Search for the cell housing the specified text and yield its (X, Y) center coordinate. 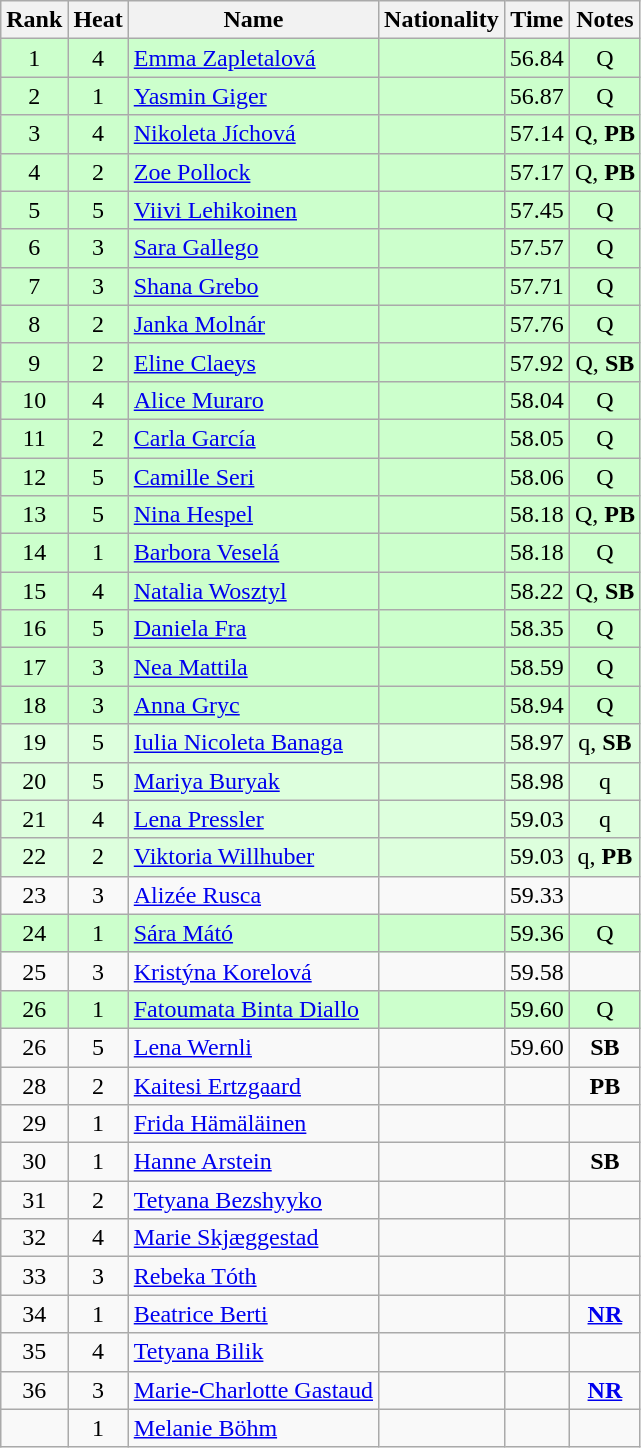
17 (34, 667)
Nina Hespel (253, 515)
31 (34, 1200)
16 (34, 629)
Melanie Böhm (253, 1428)
14 (34, 553)
Nea Mattila (253, 667)
24 (34, 933)
56.84 (536, 58)
q, PB (604, 857)
Time (536, 20)
59.33 (536, 895)
Natalia Wosztyl (253, 591)
57.45 (536, 210)
Lena Pressler (253, 819)
33 (34, 1276)
Hanne Arstein (253, 1162)
56.87 (536, 96)
35 (34, 1352)
Name (253, 20)
Camille Seri (253, 477)
Viktoria Willhuber (253, 857)
Anna Gryc (253, 705)
57.92 (536, 362)
21 (34, 819)
q, SB (604, 743)
Nikoleta Jíchová (253, 134)
Sára Mátó (253, 933)
57.76 (536, 324)
58.97 (536, 743)
Barbora Veselá (253, 553)
Fatoumata Binta Diallo (253, 1009)
Frida Hämäläinen (253, 1124)
25 (34, 971)
11 (34, 438)
29 (34, 1124)
Iulia Nicoleta Banaga (253, 743)
Carla García (253, 438)
Janka Molnár (253, 324)
58.59 (536, 667)
12 (34, 477)
Zoe Pollock (253, 172)
Mariya Buryak (253, 781)
Tetyana Bezshyyko (253, 1200)
32 (34, 1238)
57.17 (536, 172)
Emma Zapletalová (253, 58)
Alizée Rusca (253, 895)
Heat (98, 20)
Beatrice Berti (253, 1314)
Viivi Lehikoinen (253, 210)
58.94 (536, 705)
18 (34, 705)
7 (34, 286)
Yasmin Giger (253, 96)
58.35 (536, 629)
19 (34, 743)
28 (34, 1085)
58.22 (536, 591)
6 (34, 248)
36 (34, 1390)
Marie Skjæggestad (253, 1238)
8 (34, 324)
Alice Muraro (253, 400)
22 (34, 857)
58.98 (536, 781)
Eline Claeys (253, 362)
Rank (34, 20)
Daniela Fra (253, 629)
58.06 (536, 477)
Kristýna Korelová (253, 971)
Nationality (442, 20)
Notes (604, 20)
57.57 (536, 248)
13 (34, 515)
Tetyana Bilik (253, 1352)
23 (34, 895)
58.04 (536, 400)
20 (34, 781)
9 (34, 362)
59.36 (536, 933)
PB (604, 1085)
57.14 (536, 134)
Rebeka Tóth (253, 1276)
59.58 (536, 971)
57.71 (536, 286)
Marie-Charlotte Gastaud (253, 1390)
58.05 (536, 438)
34 (34, 1314)
30 (34, 1162)
Lena Wernli (253, 1047)
10 (34, 400)
Shana Grebo (253, 286)
Sara Gallego (253, 248)
15 (34, 591)
Kaitesi Ertzgaard (253, 1085)
